Pinpoint the cell where the given text exists, returning its [X, Y] midpoint coordinate. 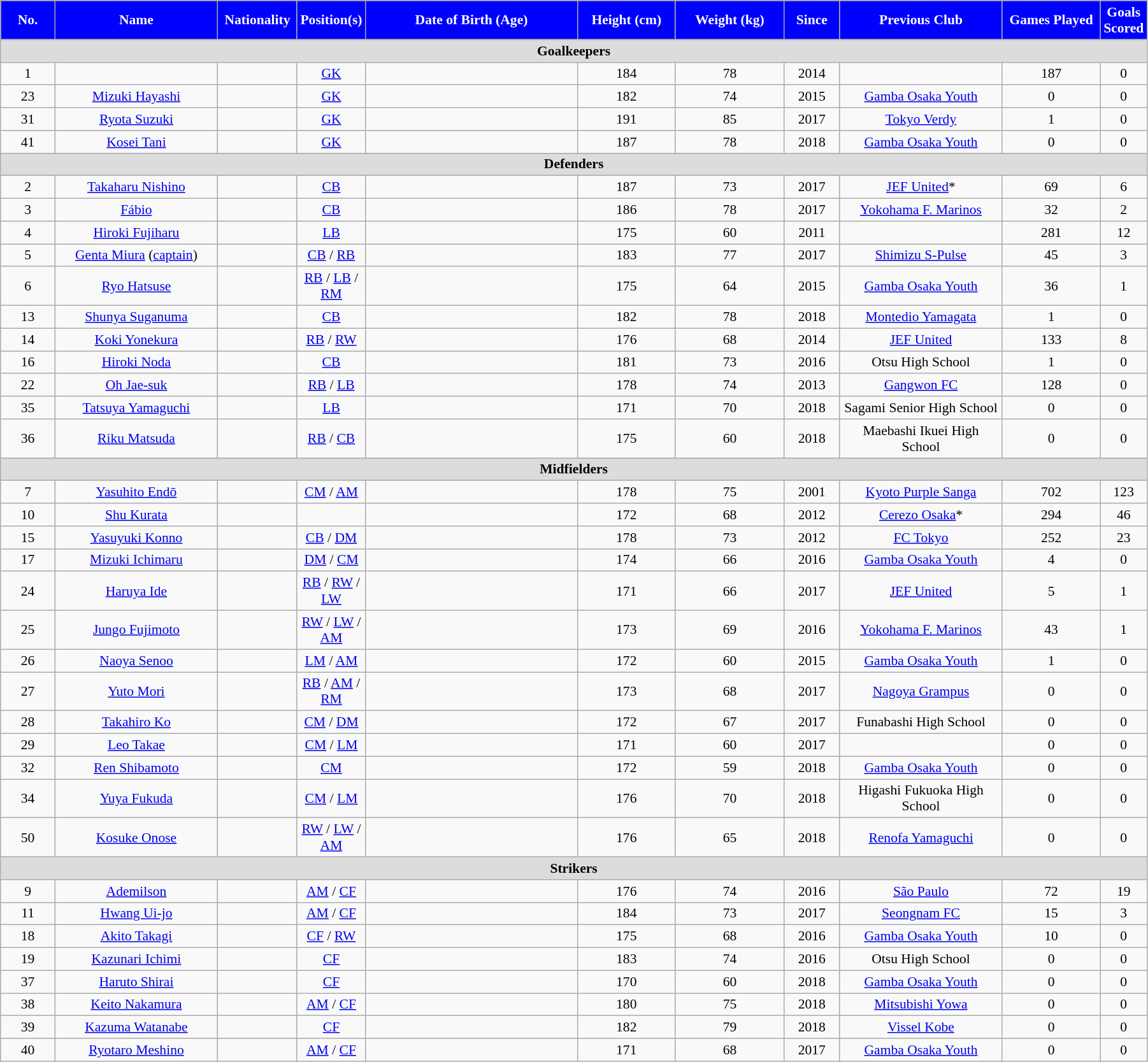
Takaharu Nishino [136, 187]
34 [28, 799]
17 [28, 560]
Renofa Yamaguchi [921, 837]
Higashi Fukuoka High School [921, 799]
RB / CB [331, 438]
Ryotaro Meshino [136, 1050]
11 [28, 914]
22 [28, 385]
Sagami Senior High School [921, 408]
174 [626, 560]
35 [28, 408]
2013 [812, 385]
181 [626, 362]
Jungo Fujimoto [136, 629]
Shunya Suganuma [136, 317]
294 [1051, 515]
26 [28, 661]
Haruto Shirai [136, 982]
46 [1124, 515]
Date of Birth (Age) [471, 20]
RB / RW / LW [331, 591]
18 [28, 936]
50 [28, 837]
14 [28, 340]
CM / DM [331, 722]
186 [626, 210]
Maebashi Ikuei High School [921, 438]
Goalkeepers [574, 51]
281 [1051, 233]
40 [28, 1050]
Previous Club [921, 20]
CB / DM [331, 538]
Yasuhito Endō [136, 492]
16 [28, 362]
Nationality [257, 20]
Cerezo Osaka* [921, 515]
170 [626, 982]
Ren Shibamoto [136, 768]
31 [28, 119]
702 [1051, 492]
DM / CM [331, 560]
Kosei Tani [136, 142]
No. [28, 20]
CF / RW [331, 936]
24 [28, 591]
43 [1051, 629]
Kazuma Watanabe [136, 1028]
Weight (kg) [730, 20]
Keito Nakamura [136, 1005]
Montedio Yamagata [921, 317]
Ademilson [136, 891]
Games Played [1051, 20]
Yuya Fukuda [136, 799]
Shu Kurata [136, 515]
CM / AM [331, 492]
Name [136, 20]
Oh Jae-suk [136, 385]
37 [28, 982]
Genta Miura (captain) [136, 255]
Hiroki Fujiharu [136, 233]
28 [28, 722]
Ryota Suzuki [136, 119]
RB / AM / RM [331, 692]
Goals Scored [1124, 20]
41 [28, 142]
JEF United* [921, 187]
Kazunari Ichimi [136, 959]
Seongnam FC [921, 914]
Hwang Ui-jo [136, 914]
Akito Takagi [136, 936]
Tokyo Verdy [921, 119]
Koki Yonekura [136, 340]
FC Tokyo [921, 538]
25 [28, 629]
RB / LB / RM [331, 287]
65 [730, 837]
27 [28, 692]
São Paulo [921, 891]
133 [1051, 340]
Naoya Senoo [136, 661]
Gangwon FC [921, 385]
RB / RW [331, 340]
Shimizu S-Pulse [921, 255]
67 [730, 722]
Ryo Hatsuse [136, 287]
RB / LB [331, 385]
Midfielders [574, 470]
2011 [812, 233]
Tatsuya Yamaguchi [136, 408]
79 [730, 1028]
2001 [812, 492]
CM [331, 768]
13 [28, 317]
Vissel Kobe [921, 1028]
Yuto Mori [136, 692]
29 [28, 745]
LM / AM [331, 661]
7 [28, 492]
Mitsubishi Yowa [921, 1005]
180 [626, 1005]
Nagoya Grampus [921, 692]
191 [626, 119]
39 [28, 1028]
85 [730, 119]
8 [1124, 340]
Leo Takae [136, 745]
9 [28, 891]
Strikers [574, 868]
Takahiro Ko [136, 722]
252 [1051, 538]
Hiroki Noda [136, 362]
123 [1124, 492]
Yasuyuki Konno [136, 538]
38 [28, 1005]
Mizuki Hayashi [136, 97]
Riku Matsuda [136, 438]
Position(s) [331, 20]
Kyoto Purple Sanga [921, 492]
45 [1051, 255]
Defenders [574, 164]
77 [730, 255]
Fábio [136, 210]
Since [812, 20]
59 [730, 768]
Kosuke Onose [136, 837]
Haruya Ide [136, 591]
Height (cm) [626, 20]
64 [730, 287]
CB / RB [331, 255]
128 [1051, 385]
72 [1051, 891]
12 [1124, 233]
Funabashi High School [921, 722]
Mizuki Ichimaru [136, 560]
